Provide the (X, Y) coordinate of the cell's center where the given text is located.  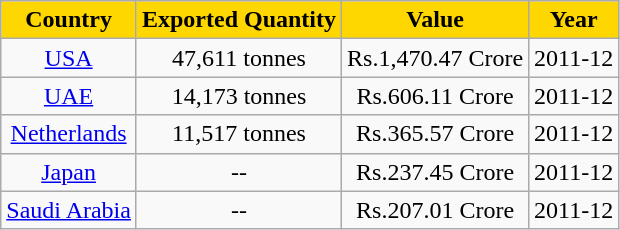
Saudi Arabia (69, 210)
Country (69, 20)
Rs.606.11 Crore (436, 96)
Rs.1,470.47 Crore (436, 58)
14,173 tonnes (238, 96)
Japan (69, 172)
Rs.237.45 Crore (436, 172)
47,611 tonnes (238, 58)
Year (574, 20)
11,517 tonnes (238, 134)
Netherlands (69, 134)
Value (436, 20)
Rs.207.01 Crore (436, 210)
Rs.365.57 Crore (436, 134)
Exported Quantity (238, 20)
UAE (69, 96)
USA (69, 58)
